Search for the cell housing the specified text and yield its [x, y] center coordinate. 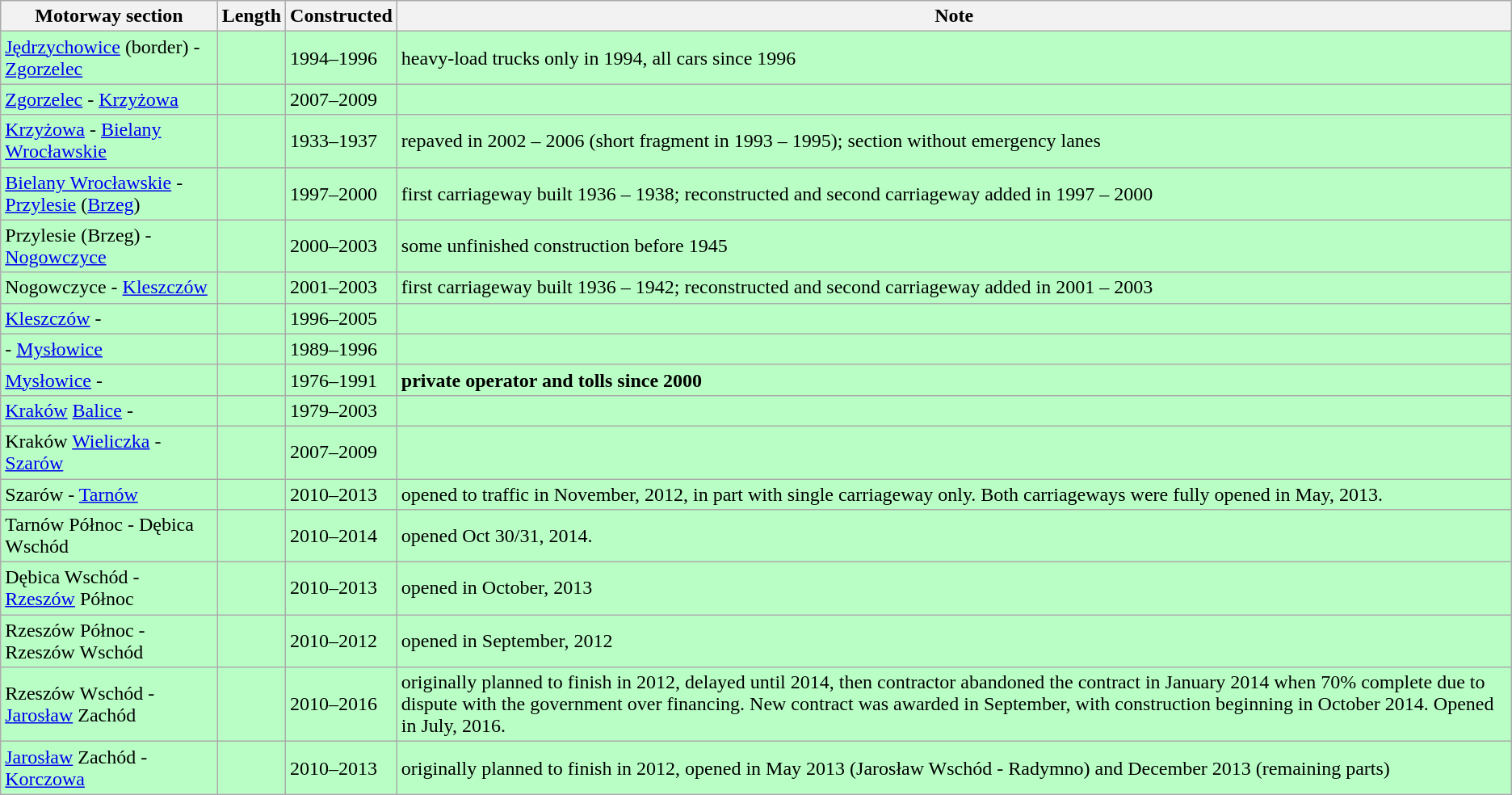
Nogowczyce - Kleszczów [109, 288]
1996–2005 [342, 318]
Kraków Balice - [109, 410]
2010–2014 [342, 536]
repaved in 2002 – 2006 (short fragment in 1993 – 1995); section without emergency lanes [954, 141]
opened in September, 2012 [954, 641]
Kraków Wieliczka - Szarów [109, 452]
1933–1937 [342, 141]
Zgorzelec - Krzyżowa [109, 99]
1994–1996 [342, 58]
some unfinished construction before 1945 [954, 246]
2001–2003 [342, 288]
2000–2003 [342, 246]
Przylesie (Brzeg) - Nogowczyce [109, 246]
originally planned to finish in 2012, opened in May 2013 (Jarosław Wschód - Radymno) and December 2013 (remaining parts) [954, 768]
2010–2012 [342, 641]
opened in October, 2013 [954, 588]
1976–1991 [342, 380]
2010–2016 [342, 705]
Constructed [342, 16]
Mysłowice - [109, 380]
first carriageway built 1936 – 1942; reconstructed and second carriageway added in 2001 – 2003 [954, 288]
Bielany Wrocławskie - Przylesie (Brzeg) [109, 194]
1989–1996 [342, 349]
1997–2000 [342, 194]
Szarów - Tarnów [109, 494]
Dębica Wschód - Rzeszów Północ [109, 588]
Krzyżowa - Bielany Wrocławskie [109, 141]
opened to traffic in November, 2012, in part with single carriageway only. Both carriageways were fully opened in May, 2013. [954, 494]
Rzeszów Wschód - Jarosław Zachód [109, 705]
1979–2003 [342, 410]
Jędrzychowice (border) - Zgorzelec [109, 58]
Motorway section [109, 16]
Note [954, 16]
private operator and tolls since 2000 [954, 380]
Tarnów Północ - Dębica Wschód [109, 536]
Jarosław Zachód - Korczowa [109, 768]
Length [251, 16]
Kleszczów - [109, 318]
- Mysłowice [109, 349]
first carriageway built 1936 – 1938; reconstructed and second carriageway added in 1997 – 2000 [954, 194]
opened Oct 30/31, 2014. [954, 536]
Rzeszów Północ - Rzeszów Wschód [109, 641]
heavy-load trucks only in 1994, all cars since 1996 [954, 58]
